Capture the cell that displays the provided text and extract its (x, y) central coordinate. 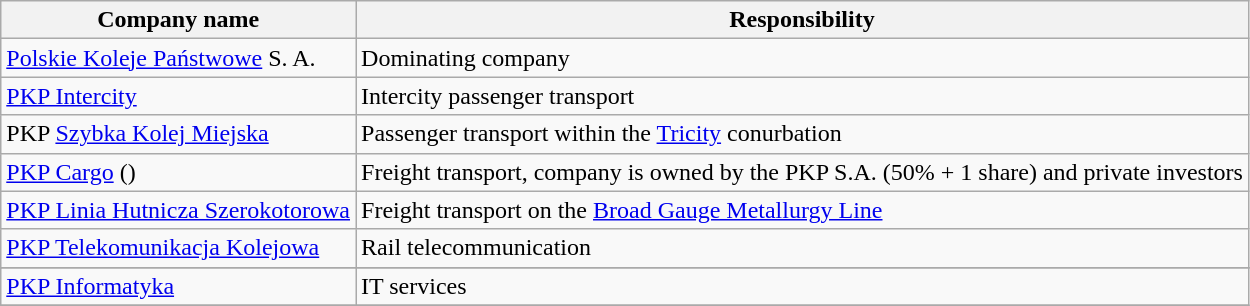
Intercity passenger transport (802, 96)
Company name (178, 20)
IT services (802, 286)
PKP Linia Hutnicza Szerokotorowa (178, 210)
Freight transport on the Broad Gauge Metallurgy Line (802, 210)
PKP Cargo () (178, 172)
Rail telecommunication (802, 248)
PKP Informatyka (178, 286)
PKP Intercity (178, 96)
Freight transport, company is owned by the PKP S.A. (50% + 1 share) and private investors (802, 172)
PKP Telekomunikacja Kolejowa (178, 248)
Polskie Koleje Państwowe S. A. (178, 58)
PKP Szybka Kolej Miejska (178, 134)
Dominating company (802, 58)
Passenger transport within the Tricity conurbation (802, 134)
Responsibility (802, 20)
